Scan for the cell matching the given text and deliver its [x, y] coordinate at center. 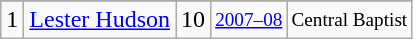
2007–08 [249, 20]
1 [12, 20]
Lester Hudson [100, 20]
10 [194, 20]
Central Baptist [350, 20]
